Scan for the cell matching the given text and deliver its (X, Y) coordinate at center. 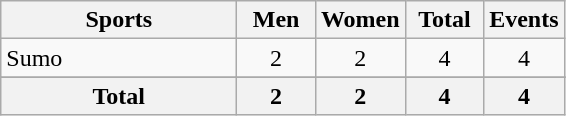
Sumo (119, 58)
Events (524, 20)
Sports (119, 20)
Men (276, 20)
Women (360, 20)
